Find where the given text appears and provide that cell's center as [x, y] coordinate. 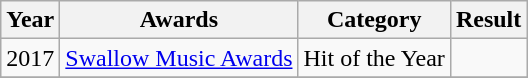
Result [488, 20]
Awards [179, 20]
Hit of the Year [374, 58]
2017 [30, 58]
Swallow Music Awards [179, 58]
Category [374, 20]
Year [30, 20]
